From the cell containing the given text, extract its center point as [x, y] coordinate. 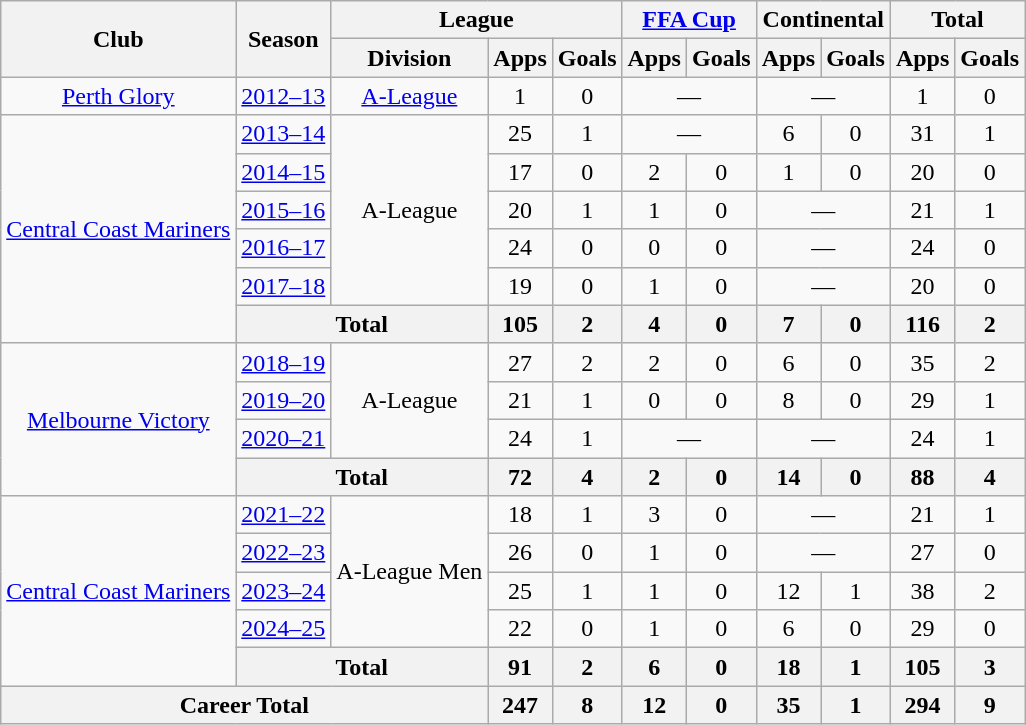
Club [118, 39]
91 [520, 667]
2014–15 [284, 172]
Season [284, 39]
19 [520, 286]
2023–24 [284, 591]
2021–22 [284, 515]
294 [922, 705]
2016–17 [284, 248]
2022–23 [284, 553]
2013–14 [284, 134]
247 [520, 705]
31 [922, 134]
14 [788, 477]
2018–19 [284, 362]
2024–25 [284, 629]
2019–20 [284, 400]
88 [922, 477]
2012–13 [284, 96]
116 [922, 324]
2017–18 [284, 286]
26 [520, 553]
2020–21 [284, 438]
Perth Glory [118, 96]
9 [990, 705]
League [476, 20]
Division [410, 58]
Continental [823, 20]
22 [520, 629]
FFA Cup [689, 20]
A-League Men [410, 572]
2015–16 [284, 210]
72 [520, 477]
17 [520, 172]
7 [788, 324]
Career Total [244, 705]
Melbourne Victory [118, 419]
38 [922, 591]
